Identify which cell holds the provided text, then report its [X, Y] central coordinate. 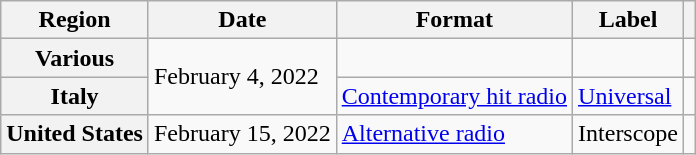
Date [242, 20]
Region [75, 20]
Format [454, 20]
United States [75, 134]
February 4, 2022 [242, 77]
Contemporary hit radio [454, 96]
Universal [628, 96]
Interscope [628, 134]
Label [628, 20]
Various [75, 58]
Italy [75, 96]
Alternative radio [454, 134]
February 15, 2022 [242, 134]
